Determine the [x, y] coordinate at the center of the cell enclosing the given text.  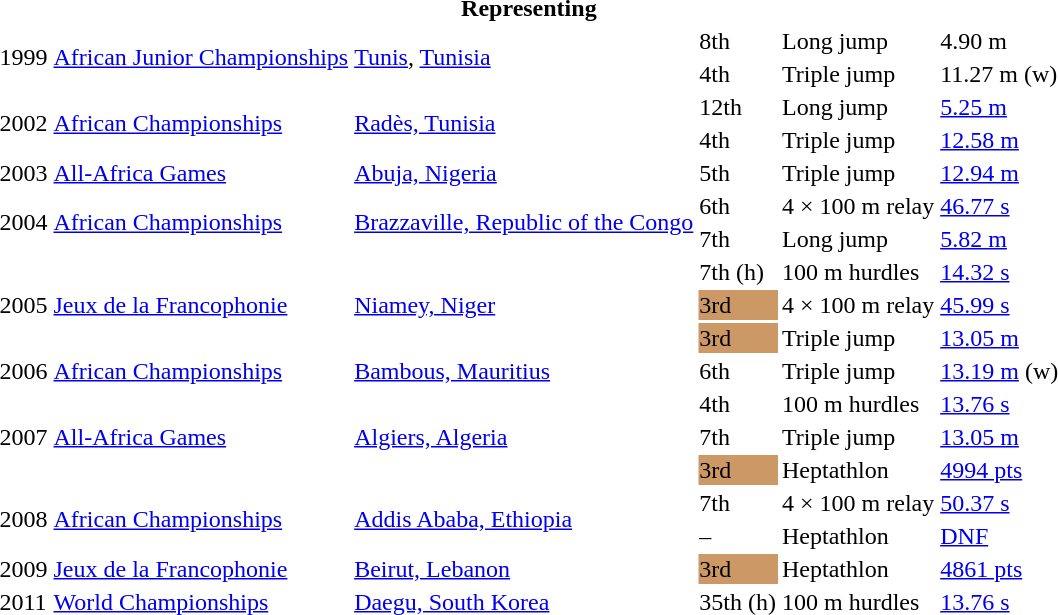
7th (h) [738, 272]
Bambous, Mauritius [524, 371]
Beirut, Lebanon [524, 569]
Radès, Tunisia [524, 124]
Addis Ababa, Ethiopia [524, 520]
Brazzaville, Republic of the Congo [524, 222]
Algiers, Algeria [524, 437]
African Junior Championships [201, 58]
Niamey, Niger [524, 305]
Abuja, Nigeria [524, 173]
5th [738, 173]
Tunis, Tunisia [524, 58]
– [738, 536]
8th [738, 41]
12th [738, 107]
